Output the [x, y] coordinate of the center of the cell containing the given text.  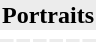
Portraits [48, 15]
